From the cell containing the given text, extract its center point as (x, y) coordinate. 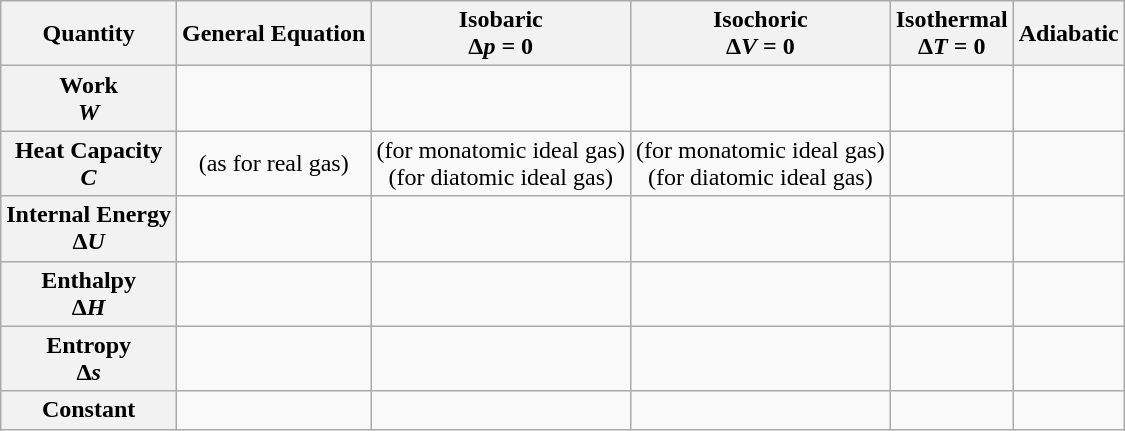
IsothermalΔT = 0 (952, 34)
IsochoricΔV = 0 (761, 34)
Enthalpy ΔH (89, 294)
Internal Energy ΔU (89, 228)
Heat Capacity C (89, 164)
Work W (89, 98)
IsobaricΔp = 0 (501, 34)
Constant (89, 410)
Quantity (89, 34)
Adiabatic (1068, 34)
Entropy Δs (89, 358)
(as for real gas) (273, 164)
General Equation (273, 34)
